For the text-containing cell, return its midpoint in [X, Y] coordinate format. 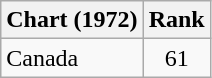
Canada [72, 58]
61 [176, 58]
Rank [176, 20]
Chart (1972) [72, 20]
